Return the [X, Y] coordinate for the center point of the cell that contains the specified text.  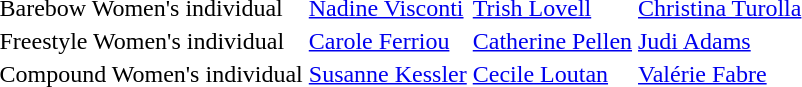
Catherine Pellen [552, 41]
Carole Ferriou [388, 41]
